Output the (X, Y) coordinate of the center of the cell containing the given text.  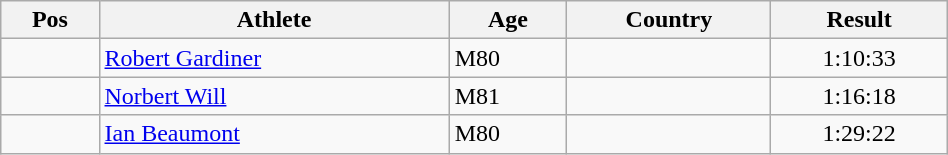
M81 (508, 96)
1:10:33 (859, 58)
Robert Gardiner (274, 58)
1:16:18 (859, 96)
Pos (50, 20)
Ian Beaumont (274, 134)
Athlete (274, 20)
Country (669, 20)
Result (859, 20)
1:29:22 (859, 134)
Norbert Will (274, 96)
Age (508, 20)
